Locate the cell with the specified text and output its [X, Y] center coordinate. 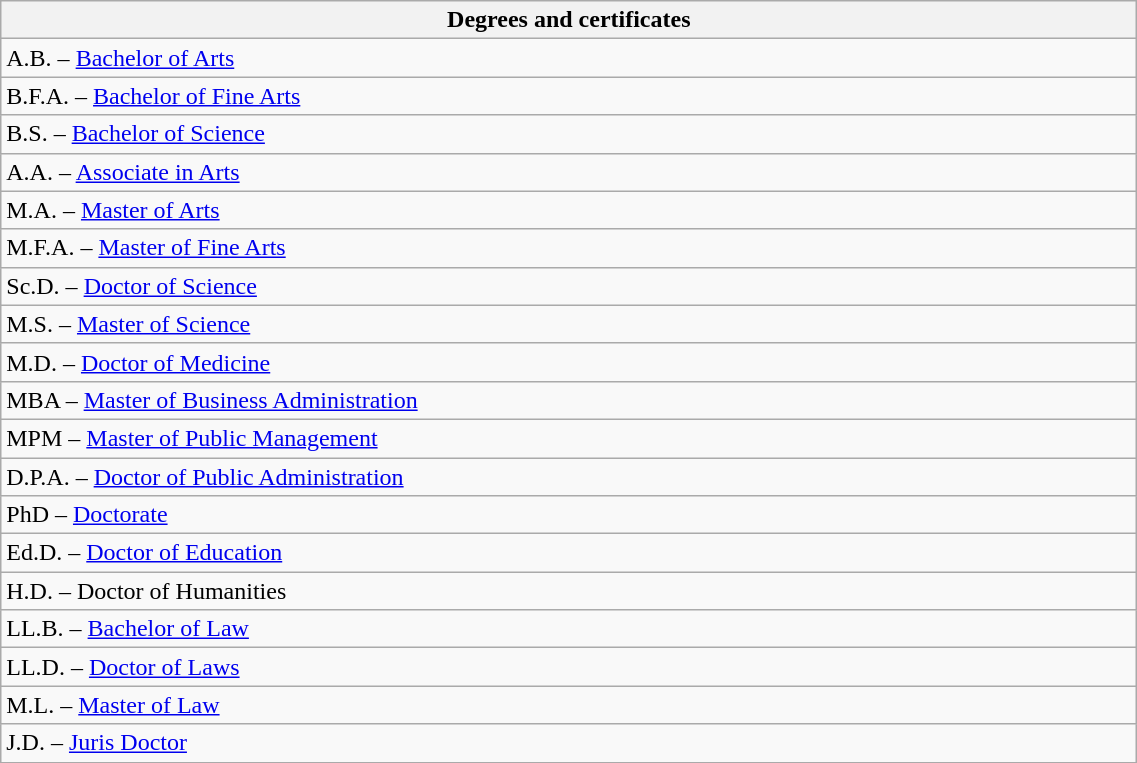
Degrees and certificates [569, 20]
J.D. – Juris Doctor [569, 743]
M.F.A. – Master of Fine Arts [569, 248]
Sc.D. – Doctor of Science [569, 286]
A.B. – Bachelor of Arts [569, 58]
M.S. – Master of Science [569, 324]
Ed.D. – Doctor of Education [569, 553]
LL.D. – Doctor of Laws [569, 667]
M.A. – Master of Arts [569, 210]
B.S. – Bachelor of Science [569, 134]
PhD – Doctorate [569, 515]
D.P.A. – Doctor of Public Administration [569, 477]
H.D. – Doctor of Humanities [569, 591]
LL.B. – Bachelor of Law [569, 629]
MBA – Master of Business Administration [569, 400]
B.F.A. – Bachelor of Fine Arts [569, 96]
MPM – Master of Public Management [569, 438]
M.L. – Master of Law [569, 705]
M.D. – Doctor of Medicine [569, 362]
A.A. – Associate in Arts [569, 172]
